For the text-containing cell, return its midpoint in (X, Y) coordinate format. 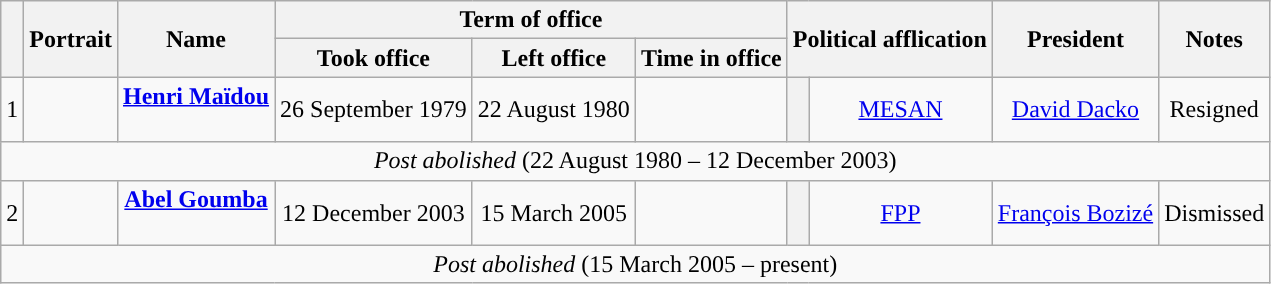
Term of office (532, 20)
Post abolished (15 March 2005 – present) (636, 264)
Left office (554, 58)
David Dacko (1075, 110)
Dismissed (1214, 212)
Abel Goumba (196, 212)
Time in office (711, 58)
Notes (1214, 39)
26 September 1979 (374, 110)
Resigned (1214, 110)
FPP (901, 212)
1 (12, 110)
President (1075, 39)
Portrait (71, 39)
Post abolished (22 August 1980 – 12 December 2003) (636, 161)
15 March 2005 (554, 212)
Took office (374, 58)
12 December 2003 (374, 212)
François Bozizé (1075, 212)
Political afflication (890, 39)
Name (196, 39)
MESAN (901, 110)
22 August 1980 (554, 110)
Henri Maïdou (196, 110)
2 (12, 212)
